Search for the cell housing the specified text and yield its [x, y] center coordinate. 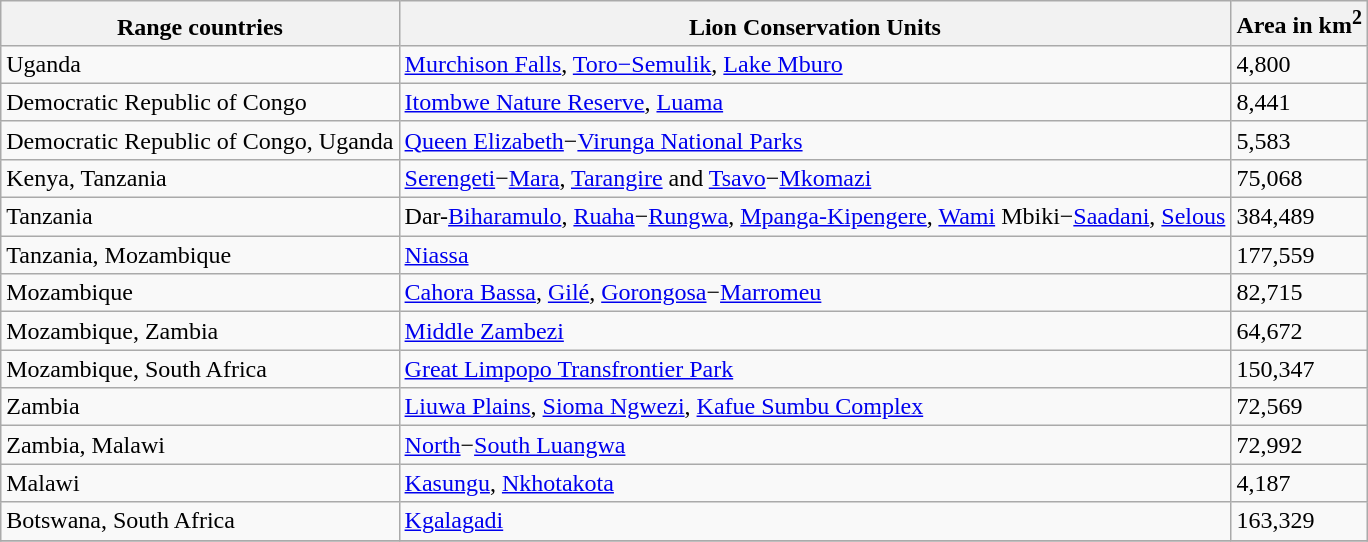
Kenya, Tanzania [200, 178]
Lion Conservation Units [815, 24]
163,329 [1300, 521]
4,187 [1300, 483]
Itombwe Nature Reserve, Luama [815, 102]
Middle Zambezi [815, 331]
Queen Elizabeth−Virunga National Parks [815, 140]
72,569 [1300, 407]
Cahora Bassa, Gilé, Gorongosa−Marromeu [815, 293]
Zambia [200, 407]
150,347 [1300, 369]
Kasungu, Nkhotakota [815, 483]
4,800 [1300, 64]
Mozambique, South Africa [200, 369]
Niassa [815, 255]
Kgalagadi [815, 521]
Range countries [200, 24]
72,992 [1300, 445]
Great Limpopo Transfrontier Park [815, 369]
Malawi [200, 483]
Democratic Republic of Congo, Uganda [200, 140]
Mozambique, Zambia [200, 331]
177,559 [1300, 255]
Serengeti−Mara, Tarangire and Tsavo−Mkomazi [815, 178]
Murchison Falls, Toro−Semulik, Lake Mburo [815, 64]
Democratic Republic of Congo [200, 102]
Mozambique [200, 293]
64,672 [1300, 331]
Botswana, South Africa [200, 521]
Tanzania [200, 217]
8,441 [1300, 102]
Zambia, Malawi [200, 445]
Liuwa Plains, Sioma Ngwezi, Kafue Sumbu Complex [815, 407]
384,489 [1300, 217]
75,068 [1300, 178]
Dar-Biharamulo, Ruaha−Rungwa, Mpanga-Kipengere, Wami Mbiki−Saadani, Selous [815, 217]
5,583 [1300, 140]
82,715 [1300, 293]
North−South Luangwa [815, 445]
Area in km2 [1300, 24]
Uganda [200, 64]
Tanzania, Mozambique [200, 255]
